Return (x, y) of the center of cell containing provided text 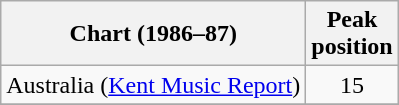
Peakposition (352, 34)
Chart (1986–87) (154, 34)
Australia (Kent Music Report) (154, 85)
15 (352, 85)
